Search for the cell housing the specified text and yield its (X, Y) center coordinate. 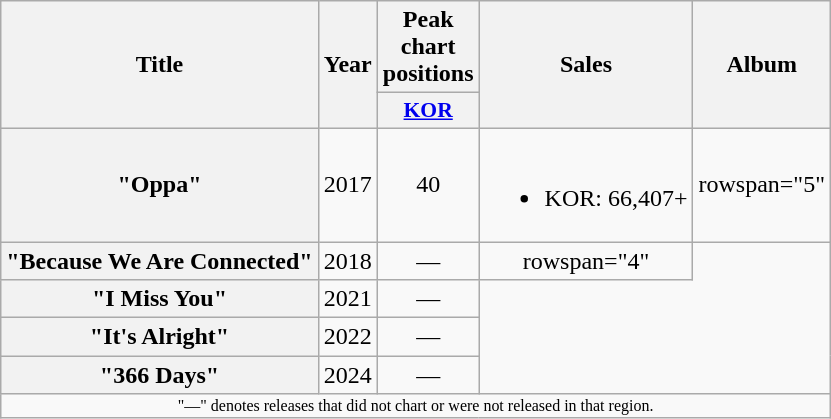
rowspan="4" (586, 261)
Peak chart positions (428, 47)
2017 (348, 184)
rowspan="5" (762, 184)
Album (762, 65)
2018 (348, 261)
KOR: 66,407+ (586, 184)
"I Miss You" (160, 299)
"366 Days" (160, 375)
2021 (348, 299)
KOR (428, 111)
40 (428, 184)
2022 (348, 337)
"It's Alright" (160, 337)
"—" denotes releases that did not chart or were not released in that region. (416, 406)
Year (348, 65)
"Because We Are Connected" (160, 261)
"Oppa" (160, 184)
2024 (348, 375)
Title (160, 65)
Sales (586, 65)
